Extract the [X, Y] coordinate from the center of the cell holding the provided text.  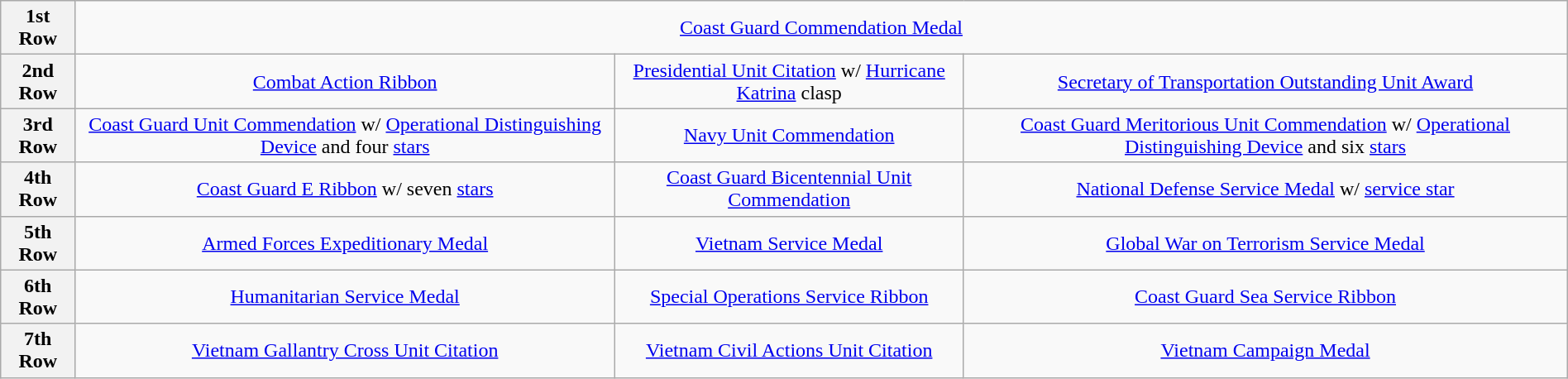
Coast Guard Commendation Medal [821, 28]
Coast Guard Bicentennial Unit Commendation [789, 189]
Armed Forces Expeditionary Medal [346, 243]
Vietnam Campaign Medal [1265, 351]
Vietnam Gallantry Cross Unit Citation [346, 351]
Vietnam Service Medal [789, 243]
Presidential Unit Citation w/ Hurricane Katrina clasp [789, 81]
National Defense Service Medal w/ service star [1265, 189]
3rd Row [38, 136]
Global War on Terrorism Service Medal [1265, 243]
6th Row [38, 296]
2nd Row [38, 81]
Navy Unit Commendation [789, 136]
4th Row [38, 189]
Secretary of Transportation Outstanding Unit Award [1265, 81]
Coast Guard Sea Service Ribbon [1265, 296]
Humanitarian Service Medal [346, 296]
Coast Guard E Ribbon w/ seven stars [346, 189]
Vietnam Civil Actions Unit Citation [789, 351]
5th Row [38, 243]
Special Operations Service Ribbon [789, 296]
7th Row [38, 351]
Coast Guard Unit Commendation w/ Operational Distinguishing Device and four stars [346, 136]
Combat Action Ribbon [346, 81]
Coast Guard Meritorious Unit Commendation w/ Operational Distinguishing Device and six stars [1265, 136]
1st Row [38, 28]
